Locate the cell with the specified text and output its (x, y) center coordinate. 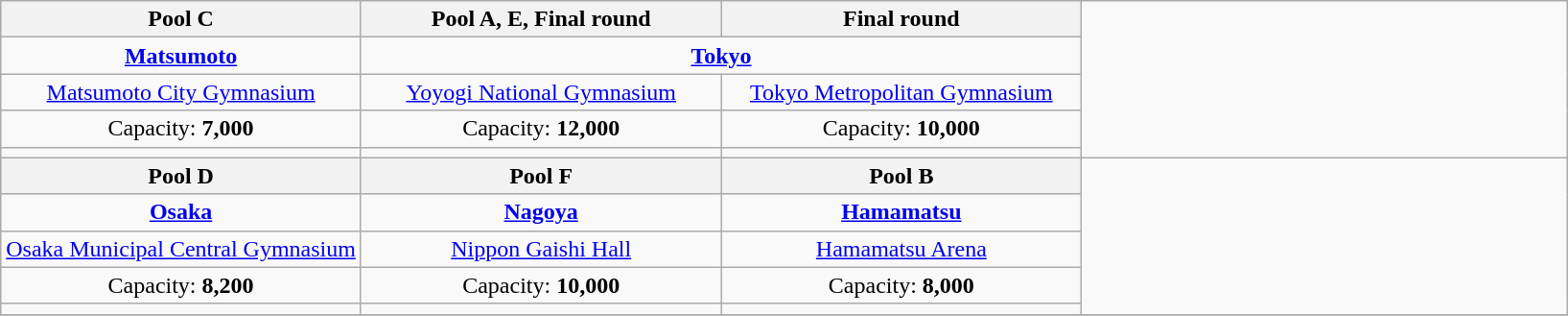
Osaka (181, 212)
Yoyogi National Gymnasium (541, 92)
Final round (901, 19)
Matsumoto City Gymnasium (181, 92)
Tokyo Metropolitan Gymnasium (901, 92)
Tokyo (721, 56)
Capacity: 12,000 (541, 129)
Osaka Municipal Central Gymnasium (181, 249)
Hamamatsu (901, 212)
Capacity: 7,000 (181, 129)
Capacity: 8,200 (181, 285)
Nippon Gaishi Hall (541, 249)
Nagoya (541, 212)
Pool A, E, Final round (541, 19)
Matsumoto (181, 56)
Capacity: 8,000 (901, 285)
Pool B (901, 176)
Pool F (541, 176)
Pool C (181, 19)
Hamamatsu Arena (901, 249)
Pool D (181, 176)
